Determine the [X, Y] coordinate at the center of the cell enclosing the given text.  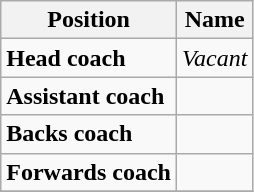
Vacant [214, 58]
Forwards coach [89, 172]
Assistant coach [89, 96]
Position [89, 20]
Name [214, 20]
Head coach [89, 58]
Backs coach [89, 134]
